Extract the [x, y] coordinate from the center of the cell holding the provided text.  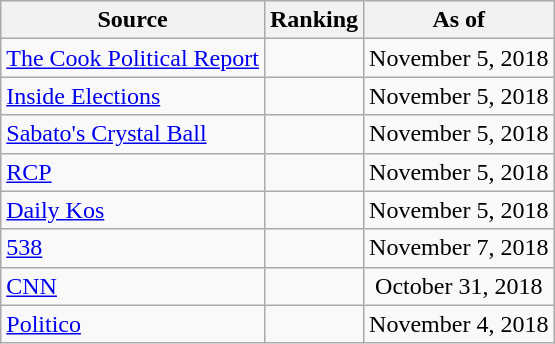
538 [133, 248]
As of [459, 20]
The Cook Political Report [133, 58]
November 4, 2018 [459, 324]
CNN [133, 286]
October 31, 2018 [459, 286]
Sabato's Crystal Ball [133, 134]
Daily Kos [133, 210]
Inside Elections [133, 96]
Source [133, 20]
RCP [133, 172]
Politico [133, 324]
Ranking [314, 20]
November 7, 2018 [459, 248]
